Identify which cell holds the provided text, then report its [X, Y] central coordinate. 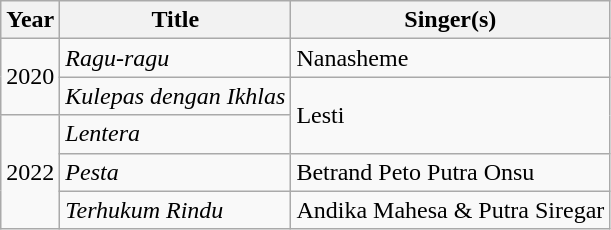
Pesta [176, 172]
Lesti [450, 115]
Singer(s) [450, 20]
Terhukum Rindu [176, 210]
Andika Mahesa & Putra Siregar [450, 210]
Title [176, 20]
Nanasheme [450, 58]
2022 [30, 172]
Ragu-ragu [176, 58]
Kulepas dengan Ikhlas [176, 96]
Lentera [176, 134]
Year [30, 20]
2020 [30, 77]
Betrand Peto Putra Onsu [450, 172]
